Provide the [x, y] coordinate of the cell's center where the given text is located.  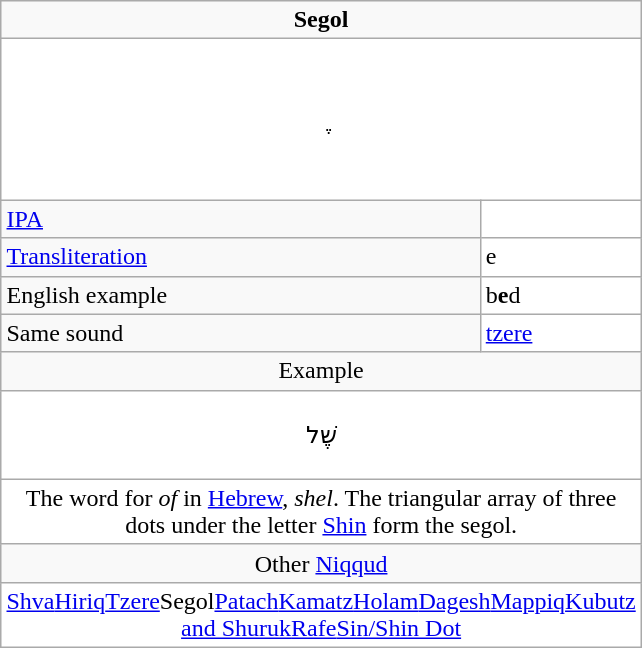
bed [560, 295]
Example [321, 371]
ShvaHiriqTzereSegolPatachKamatzHolamDageshMappiqKubutz and ShurukRafeSin/Shin Dot [321, 614]
Same sound [240, 333]
Transliteration [240, 257]
tzere [560, 333]
Other Niqqud [321, 563]
ֶ [321, 120]
IPA [240, 219]
Segol [321, 20]
The word for of in Hebrew, shel. The triangular array of three dots under the letter Shin form the segol. [321, 512]
שֶׁל [321, 434]
English example [240, 295]
e [560, 257]
